Pinpoint the cell where the given text exists, returning its [x, y] midpoint coordinate. 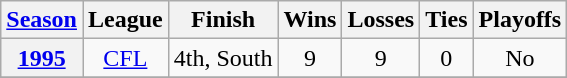
Season [42, 20]
1995 [42, 58]
No [520, 58]
Playoffs [520, 20]
4th, South [223, 58]
Finish [223, 20]
Wins [310, 20]
0 [446, 58]
Losses [381, 20]
League [125, 20]
CFL [125, 58]
Ties [446, 20]
